Return the [x, y] coordinate for the center point of the cell that contains the specified text.  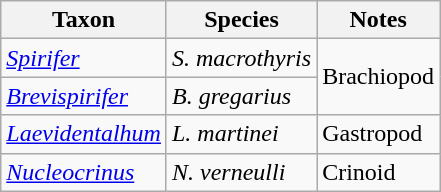
L. martinei [241, 134]
Taxon [84, 20]
Brevispirifer [84, 96]
S. macrothyris [241, 58]
Spirifer [84, 58]
Notes [378, 20]
Brachiopod [378, 77]
Crinoid [378, 172]
B. gregarius [241, 96]
Species [241, 20]
N. verneulli [241, 172]
Nucleocrinus [84, 172]
Laevidentalhum [84, 134]
Gastropod [378, 134]
